Locate the cell with the specified text and output its (x, y) center coordinate. 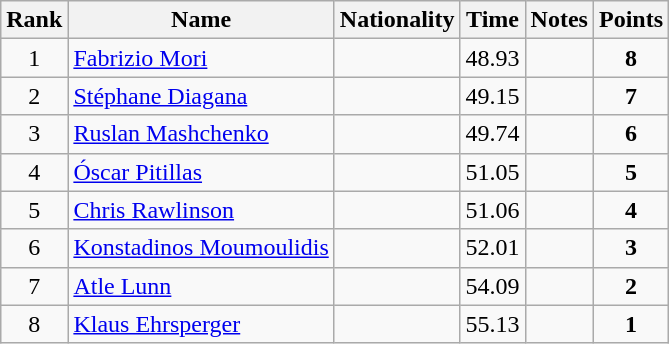
Fabrizio Mori (201, 58)
48.93 (492, 58)
52.01 (492, 248)
49.74 (492, 134)
Atle Lunn (201, 286)
51.05 (492, 172)
Rank (34, 20)
Points (630, 20)
Ruslan Mashchenko (201, 134)
Óscar Pitillas (201, 172)
Chris Rawlinson (201, 210)
55.13 (492, 324)
51.06 (492, 210)
54.09 (492, 286)
Time (492, 20)
Name (201, 20)
Stéphane Diagana (201, 96)
Notes (559, 20)
Klaus Ehrsperger (201, 324)
Konstadinos Moumoulidis (201, 248)
49.15 (492, 96)
Nationality (397, 20)
